Identify which cell holds the provided text, then report its (x, y) central coordinate. 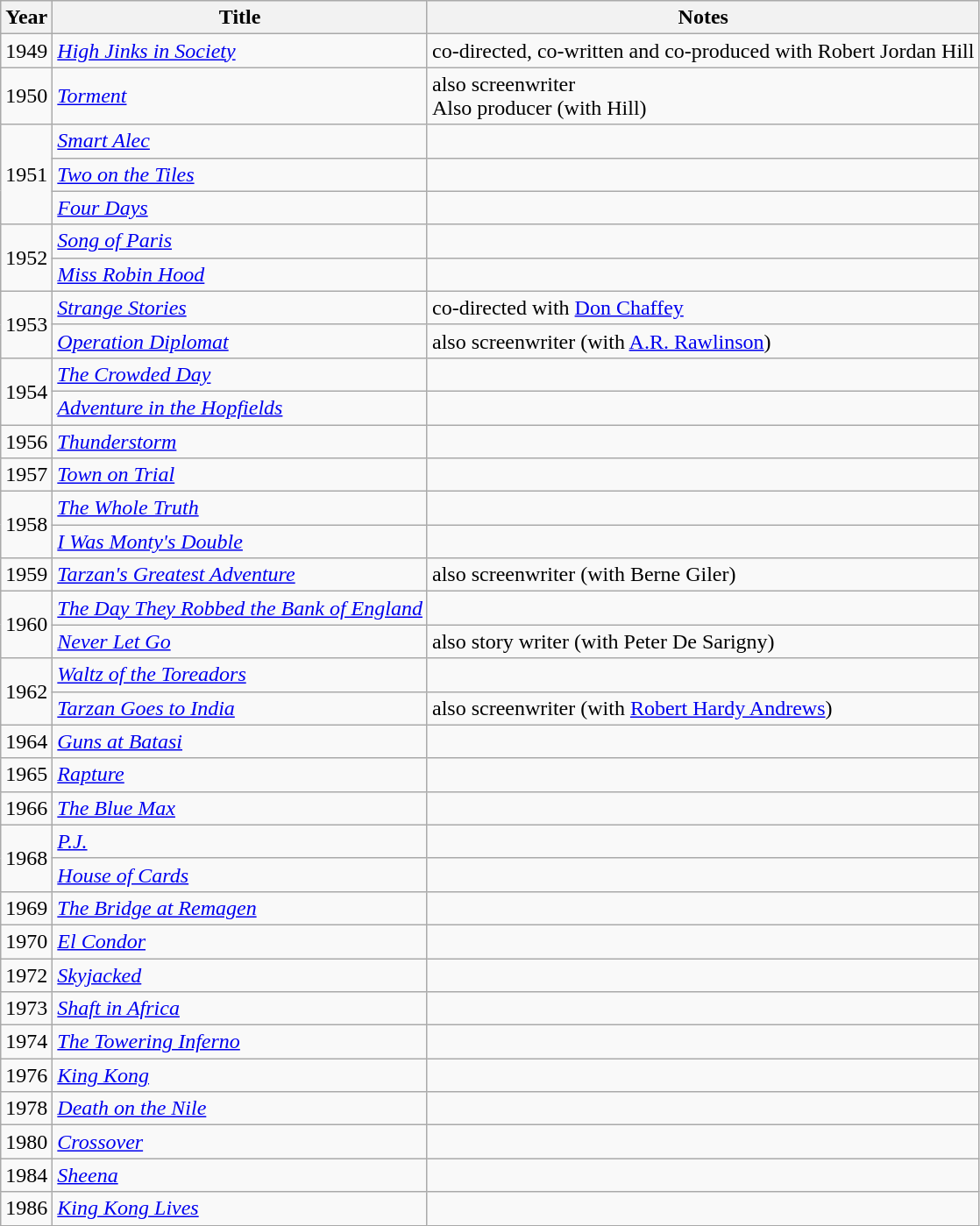
1958 (26, 525)
also screenwriterAlso producer (with Hill) (703, 96)
Shaft in Africa (240, 1009)
1962 (26, 691)
Death on the Nile (240, 1109)
Torment (240, 96)
Two on the Tiles (240, 174)
Guns at Batasi (240, 741)
also screenwriter (with A.R. Rawlinson) (703, 341)
1950 (26, 96)
1965 (26, 775)
Song of Paris (240, 241)
1959 (26, 575)
Crossover (240, 1142)
1949 (26, 51)
1980 (26, 1142)
I Was Monty's Double (240, 542)
P.J. (240, 841)
The Crowded Day (240, 374)
Year (26, 18)
El Condor (240, 941)
1957 (26, 475)
The Blue Max (240, 808)
The Towering Inferno (240, 1042)
1954 (26, 391)
Thunderstorm (240, 441)
1956 (26, 441)
1973 (26, 1009)
1966 (26, 808)
1976 (26, 1075)
Strange Stories (240, 308)
House of Cards (240, 875)
1969 (26, 908)
Town on Trial (240, 475)
1970 (26, 941)
Waltz of the Toreadors (240, 675)
The Whole Truth (240, 508)
1974 (26, 1042)
1984 (26, 1175)
1978 (26, 1109)
1952 (26, 258)
Miss Robin Hood (240, 274)
1986 (26, 1208)
High Jinks in Society (240, 51)
Four Days (240, 208)
Adventure in the Hopfields (240, 407)
co-directed with Don Chaffey (703, 308)
Smart Alec (240, 141)
Tarzan Goes to India (240, 708)
Rapture (240, 775)
1972 (26, 975)
Never Let Go (240, 641)
also screenwriter (with Robert Hardy Andrews) (703, 708)
1953 (26, 324)
1951 (26, 174)
co-directed, co-written and co-produced with Robert Jordan Hill (703, 51)
Title (240, 18)
The Day They Robbed the Bank of England (240, 608)
Skyjacked (240, 975)
1964 (26, 741)
King Kong (240, 1075)
Tarzan's Greatest Adventure (240, 575)
Sheena (240, 1175)
Notes (703, 18)
King Kong Lives (240, 1208)
1960 (26, 625)
also story writer (with Peter De Sarigny) (703, 641)
Operation Diplomat (240, 341)
also screenwriter (with Berne Giler) (703, 575)
1968 (26, 858)
The Bridge at Remagen (240, 908)
